Provide the (x, y) coordinate of the cell's center where the given text is located.  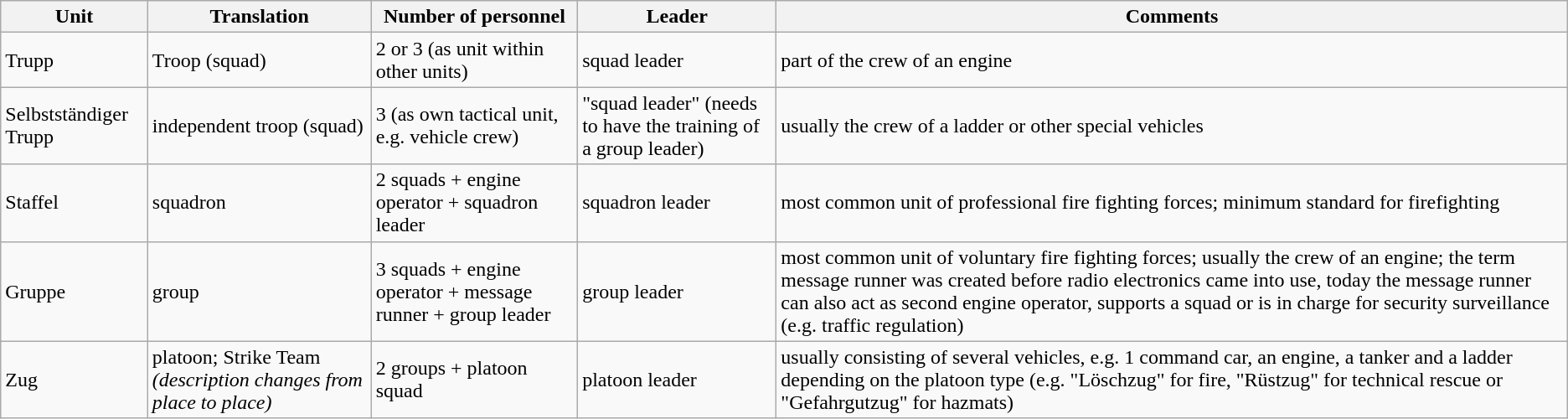
Troop (squad) (260, 60)
squad leader (677, 60)
2 groups + platoon squad (474, 380)
Gruppe (75, 292)
squadron (260, 203)
group (260, 292)
squadron leader (677, 203)
Translation (260, 17)
2 or 3 (as unit within other units) (474, 60)
2 squads + engine operator + squadron leader (474, 203)
Trupp (75, 60)
platoon leader (677, 380)
group leader (677, 292)
independent troop (squad) (260, 126)
part of the crew of an engine (1172, 60)
Comments (1172, 17)
3 (as own tactical unit, e.g. vehicle crew) (474, 126)
Unit (75, 17)
Staffel (75, 203)
"squad leader" (needs to have the training of a group leader) (677, 126)
Selbstständiger Trupp (75, 126)
platoon; Strike Team (description changes from place to place) (260, 380)
usually the crew of a ladder or other special vehicles (1172, 126)
Zug (75, 380)
Leader (677, 17)
3 squads + engine operator + message runner + group leader (474, 292)
Number of personnel (474, 17)
most common unit of professional fire fighting forces; minimum standard for firefighting (1172, 203)
